Locate the cell with the specified text and output its [x, y] center coordinate. 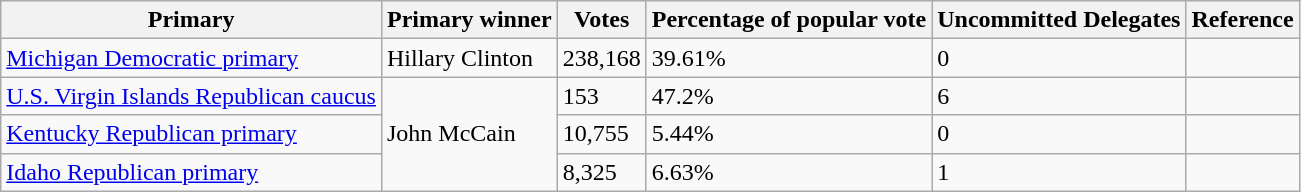
Primary [192, 20]
1 [1059, 172]
39.61% [788, 58]
Percentage of popular vote [788, 20]
U.S. Virgin Islands Republican caucus [192, 96]
Idaho Republican primary [192, 172]
6.63% [788, 172]
5.44% [788, 134]
10,755 [602, 134]
Kentucky Republican primary [192, 134]
John McCain [469, 134]
Votes [602, 20]
Uncommitted Delegates [1059, 20]
6 [1059, 96]
Primary winner [469, 20]
153 [602, 96]
47.2% [788, 96]
Michigan Democratic primary [192, 58]
8,325 [602, 172]
238,168 [602, 58]
Hillary Clinton [469, 58]
Reference [1242, 20]
